Detect which cell encompasses the target text, then output its (x, y) center coordinate. 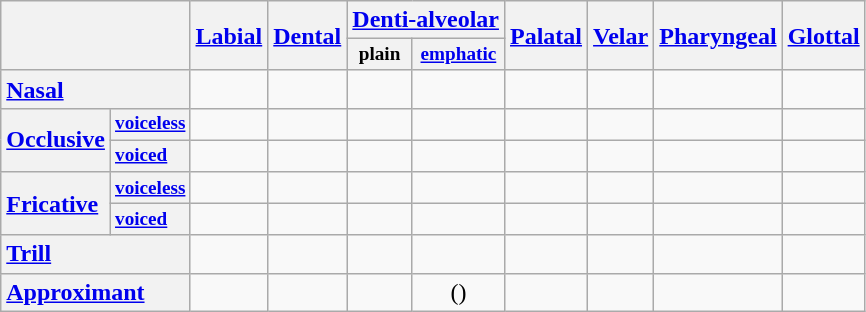
Palatal (546, 36)
Trill (96, 254)
Occlusive (56, 140)
Velar (621, 36)
emphatic (458, 55)
Fricative (56, 204)
Glottal (824, 36)
Approximant (96, 292)
() (458, 292)
Pharyngeal (718, 36)
Dental (308, 36)
Nasal (96, 89)
Denti-alveolar (426, 20)
Labial (229, 36)
plain (380, 55)
